Locate the cell with the specified text and output its [x, y] center coordinate. 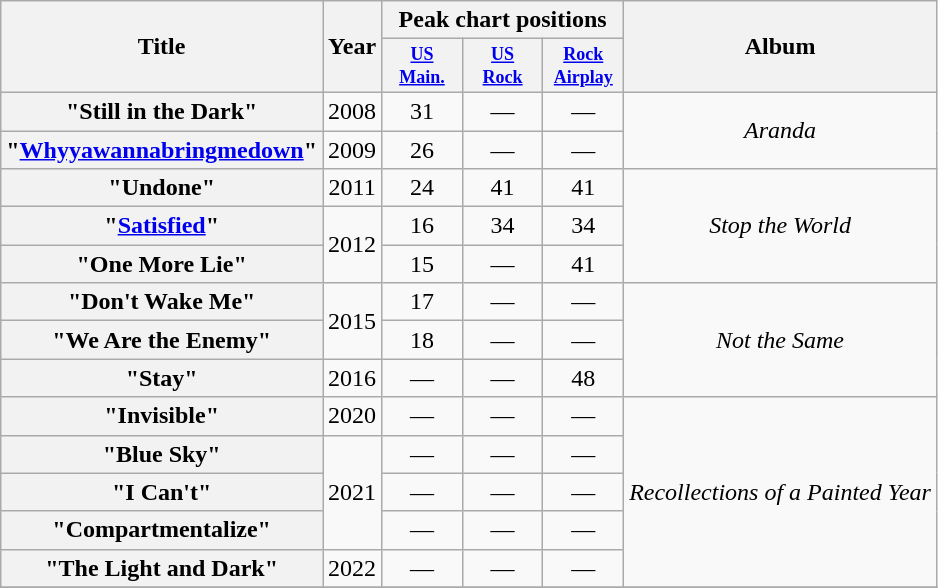
2008 [352, 111]
2020 [352, 416]
"Invisible" [162, 416]
15 [422, 264]
48 [584, 378]
Stop the World [780, 226]
"Stay" [162, 378]
"Compartmentalize" [162, 530]
"One More Lie" [162, 264]
17 [422, 302]
Not the Same [780, 340]
Aranda [780, 130]
2011 [352, 188]
"We Are the Enemy" [162, 340]
2016 [352, 378]
"I Can't" [162, 492]
2021 [352, 492]
31 [422, 111]
2009 [352, 150]
USMain. [422, 66]
"Still in the Dark" [162, 111]
"Whyyawannabringmedown" [162, 150]
2012 [352, 245]
Recollections of a Painted Year [780, 492]
"Undone" [162, 188]
24 [422, 188]
"The Light and Dark" [162, 568]
Album [780, 47]
16 [422, 226]
Title [162, 47]
"Satisfied" [162, 226]
2015 [352, 321]
18 [422, 340]
2022 [352, 568]
"Don't Wake Me" [162, 302]
USRock [502, 66]
RockAirplay [584, 66]
26 [422, 150]
Year [352, 47]
Peak chart positions [503, 20]
"Blue Sky" [162, 454]
